Provide the (X, Y) coordinate of the cell's center where the given text is located.  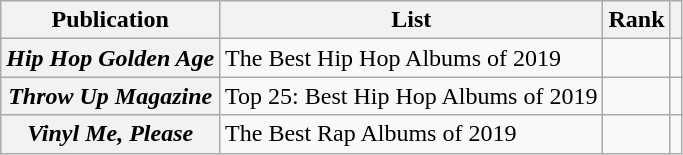
List (412, 20)
The Best Rap Albums of 2019 (412, 134)
Throw Up Magazine (110, 96)
Vinyl Me, Please (110, 134)
Publication (110, 20)
The Best Hip Hop Albums of 2019 (412, 58)
Top 25: Best Hip Hop Albums of 2019 (412, 96)
Rank (636, 20)
Hip Hop Golden Age (110, 58)
